Search for the cell housing the specified text and yield its [x, y] center coordinate. 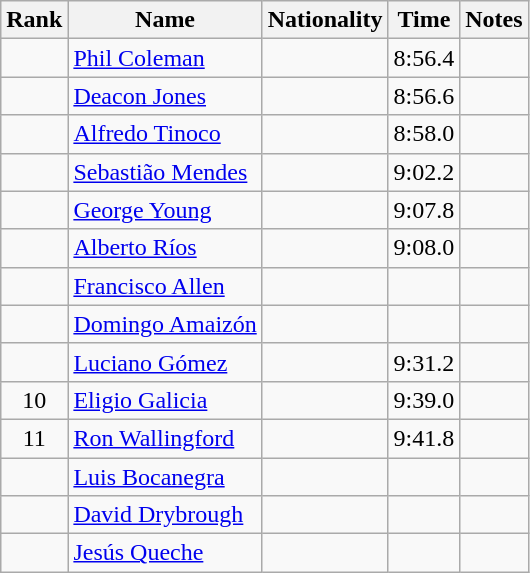
Alfredo Tinoco [165, 134]
Rank [34, 20]
9:02.2 [424, 172]
Time [424, 20]
Luciano Gómez [165, 362]
9:39.0 [424, 400]
9:31.2 [424, 362]
9:41.8 [424, 438]
Deacon Jones [165, 96]
Jesús Queche [165, 553]
8:58.0 [424, 134]
Name [165, 20]
Nationality [325, 20]
George Young [165, 210]
Luis Bocanegra [165, 477]
8:56.4 [424, 58]
9:08.0 [424, 248]
Ron Wallingford [165, 438]
Sebastião Mendes [165, 172]
David Drybrough [165, 515]
9:07.8 [424, 210]
Phil Coleman [165, 58]
Eligio Galicia [165, 400]
11 [34, 438]
Alberto Ríos [165, 248]
8:56.6 [424, 96]
Domingo Amaizón [165, 324]
Francisco Allen [165, 286]
10 [34, 400]
Notes [494, 20]
